Output the (x, y) coordinate of the center of the cell containing the given text.  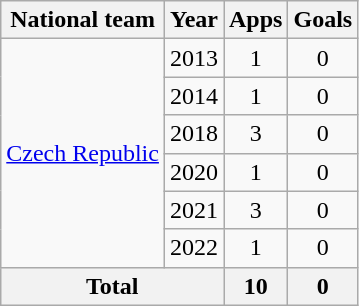
Total (112, 286)
2021 (194, 210)
Apps (256, 20)
10 (256, 286)
2018 (194, 134)
Year (194, 20)
Czech Republic (83, 153)
2014 (194, 96)
Goals (323, 20)
2013 (194, 58)
2020 (194, 172)
National team (83, 20)
2022 (194, 248)
